From the cell containing the given text, extract its center point as [x, y] coordinate. 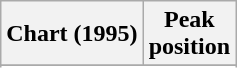
Chart (1995) [72, 34]
Peakposition [189, 34]
